Capture the cell that displays the provided text and extract its [x, y] central coordinate. 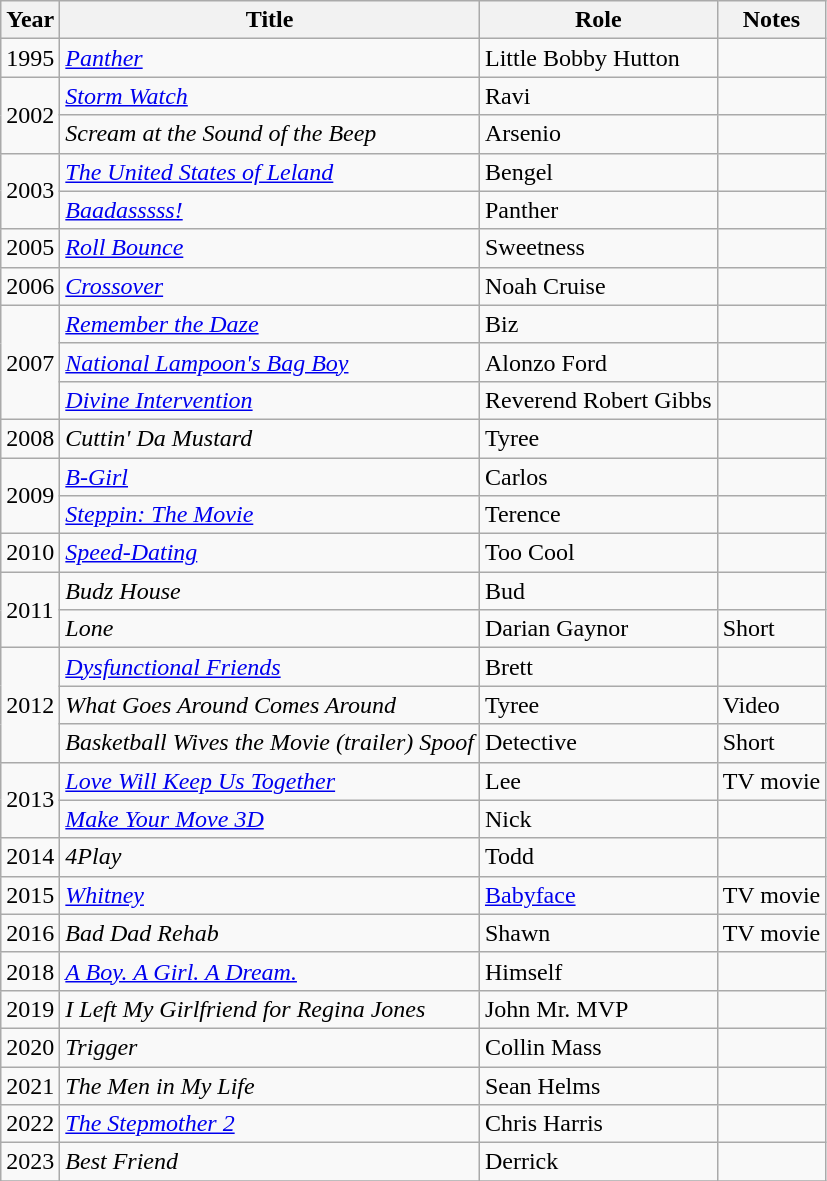
Lone [270, 629]
Baadasssss! [270, 210]
Biz [598, 324]
Divine Intervention [270, 400]
B-Girl [270, 477]
Love Will Keep Us Together [270, 781]
Noah Cruise [598, 286]
Reverend Robert Gibbs [598, 400]
2003 [30, 191]
Todd [598, 857]
Collin Mass [598, 1047]
Lee [598, 781]
Terence [598, 515]
Trigger [270, 1047]
Speed-Dating [270, 553]
John Mr. MVP [598, 1009]
Carlos [598, 477]
2018 [30, 971]
2009 [30, 496]
2021 [30, 1085]
The United States of Leland [270, 172]
Shawn [598, 933]
1995 [30, 58]
Bud [598, 591]
2016 [30, 933]
Alonzo Ford [598, 362]
Bengel [598, 172]
Whitney [270, 895]
Darian Gaynor [598, 629]
2020 [30, 1047]
I Left My Girlfriend for Regina Jones [270, 1009]
Dysfunctional Friends [270, 667]
2011 [30, 610]
Budz House [270, 591]
Make Your Move 3D [270, 819]
2013 [30, 800]
Cuttin' Da Mustard [270, 438]
Detective [598, 743]
Himself [598, 971]
Arsenio [598, 134]
Chris Harris [598, 1124]
2023 [30, 1162]
Roll Bounce [270, 248]
What Goes Around Comes Around [270, 705]
2007 [30, 362]
Best Friend [270, 1162]
National Lampoon's Bag Boy [270, 362]
Derrick [598, 1162]
Sweetness [598, 248]
4Play [270, 857]
2008 [30, 438]
The Stepmother 2 [270, 1124]
Bad Dad Rehab [270, 933]
2005 [30, 248]
2002 [30, 115]
2006 [30, 286]
A Boy. A Girl. A Dream. [270, 971]
2012 [30, 705]
Little Bobby Hutton [598, 58]
The Men in My Life [270, 1085]
Ravi [598, 96]
Year [30, 20]
Scream at the Sound of the Beep [270, 134]
Notes [772, 20]
Crossover [270, 286]
Video [772, 705]
2019 [30, 1009]
2015 [30, 895]
2014 [30, 857]
Title [270, 20]
2022 [30, 1124]
Sean Helms [598, 1085]
Storm Watch [270, 96]
Too Cool [598, 553]
2010 [30, 553]
Remember the Daze [270, 324]
Role [598, 20]
Basketball Wives the Movie (trailer) Spoof [270, 743]
Nick [598, 819]
Steppin: The Movie [270, 515]
Brett [598, 667]
Babyface [598, 895]
